Return [x, y] of the center of cell containing provided text 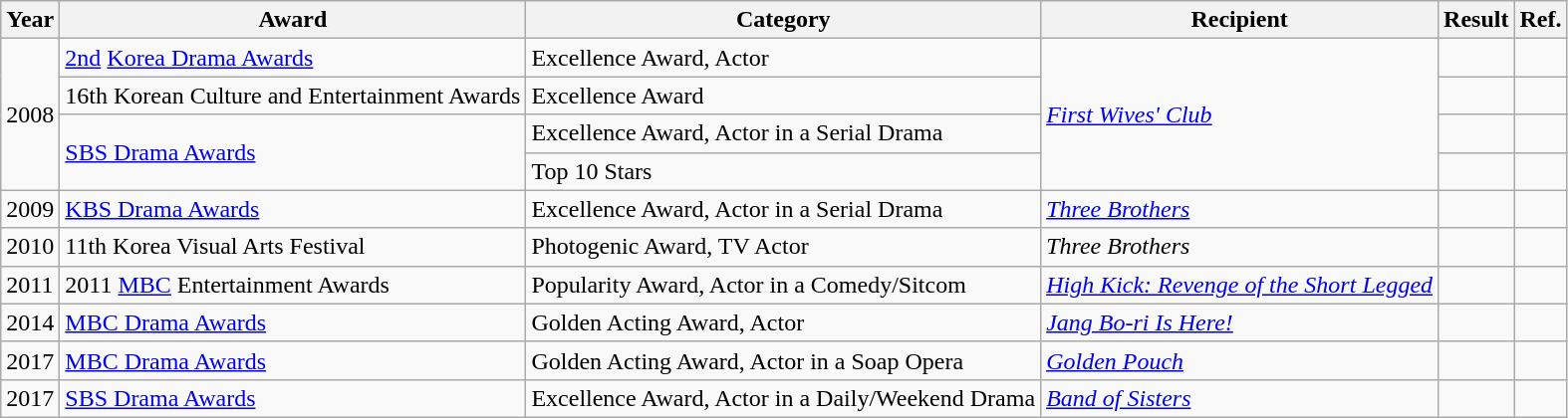
Result [1476, 20]
2009 [30, 209]
Golden Acting Award, Actor [783, 322]
Golden Acting Award, Actor in a Soap Opera [783, 360]
Golden Pouch [1239, 360]
Popularity Award, Actor in a Comedy/Sitcom [783, 285]
Award [293, 20]
Band of Sisters [1239, 398]
2011 MBC Entertainment Awards [293, 285]
Category [783, 20]
Excellence Award [783, 96]
2011 [30, 285]
Photogenic Award, TV Actor [783, 247]
Excellence Award, Actor in a Daily/Weekend Drama [783, 398]
2010 [30, 247]
11th Korea Visual Arts Festival [293, 247]
Recipient [1239, 20]
Jang Bo-ri Is Here! [1239, 322]
First Wives' Club [1239, 114]
2014 [30, 322]
Ref. [1540, 20]
16th Korean Culture and Entertainment Awards [293, 96]
Year [30, 20]
2008 [30, 114]
High Kick: Revenge of the Short Legged [1239, 285]
2nd Korea Drama Awards [293, 58]
Excellence Award, Actor [783, 58]
KBS Drama Awards [293, 209]
Top 10 Stars [783, 171]
